Search for the cell housing the specified text and yield its [x, y] center coordinate. 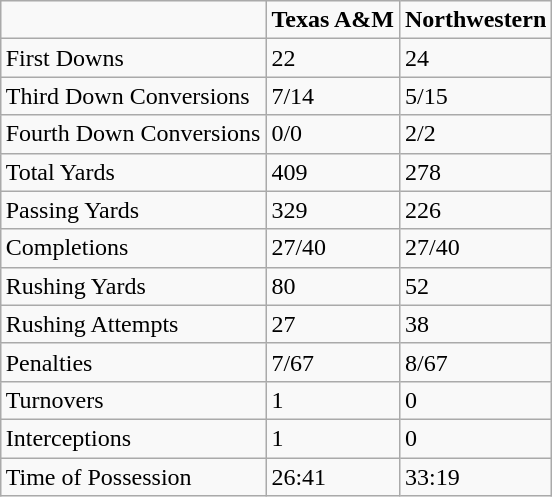
24 [475, 58]
7/67 [333, 362]
27 [333, 324]
7/14 [333, 96]
Texas A&M [333, 20]
Penalties [133, 362]
0/0 [333, 134]
52 [475, 286]
Passing Yards [133, 210]
22 [333, 58]
329 [333, 210]
First Downs [133, 58]
Rushing Attempts [133, 324]
Third Down Conversions [133, 96]
26:41 [333, 477]
409 [333, 172]
33:19 [475, 477]
278 [475, 172]
Turnovers [133, 400]
80 [333, 286]
Fourth Down Conversions [133, 134]
5/15 [475, 96]
Rushing Yards [133, 286]
Total Yards [133, 172]
Interceptions [133, 438]
Completions [133, 248]
2/2 [475, 134]
8/67 [475, 362]
Time of Possession [133, 477]
Northwestern [475, 20]
226 [475, 210]
38 [475, 324]
